Scan for the cell matching the given text and deliver its [x, y] coordinate at center. 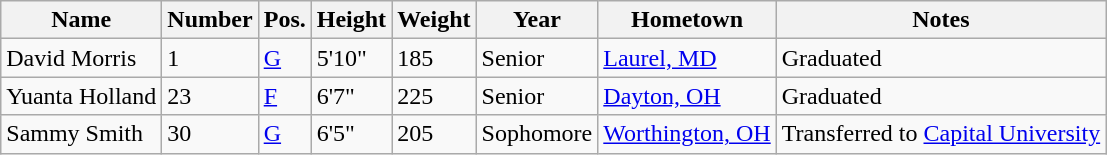
Worthington, OH [687, 134]
30 [210, 134]
Weight [434, 20]
6'5" [351, 134]
Yuanta Holland [82, 96]
David Morris [82, 58]
23 [210, 96]
185 [434, 58]
Year [537, 20]
Pos. [284, 20]
205 [434, 134]
Number [210, 20]
Sophomore [537, 134]
Laurel, MD [687, 58]
Dayton, OH [687, 96]
225 [434, 96]
Height [351, 20]
F [284, 96]
Transferred to Capital University [940, 134]
Sammy Smith [82, 134]
Hometown [687, 20]
Name [82, 20]
5'10" [351, 58]
6'7" [351, 96]
1 [210, 58]
Notes [940, 20]
